From the cell containing the given text, extract its center point as [X, Y] coordinate. 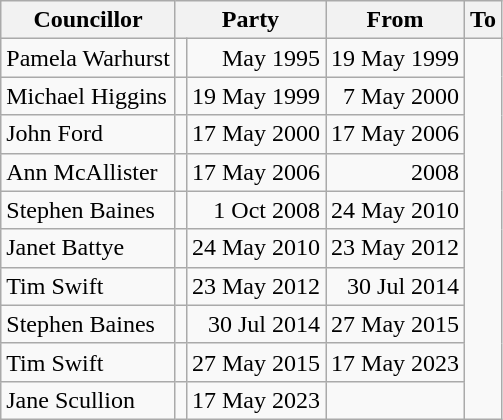
John Ford [88, 134]
Ann McAllister [88, 172]
Michael Higgins [88, 96]
May 1995 [256, 58]
Pamela Warhurst [88, 58]
Janet Battye [88, 248]
7 May 2000 [396, 96]
2008 [396, 172]
Jane Scullion [88, 400]
17 May 2000 [256, 134]
To [484, 20]
From [396, 20]
Party [250, 20]
Councillor [88, 20]
1 Oct 2008 [256, 210]
